Extract the [X, Y] coordinate from the center of the cell holding the provided text.  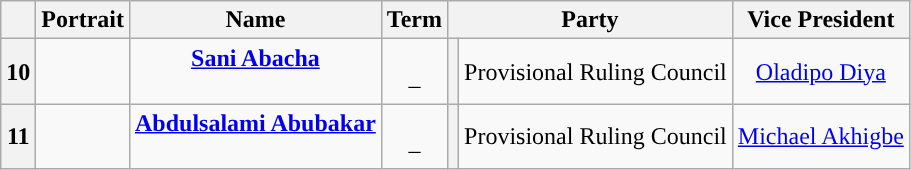
Michael Akhigbe [820, 136]
Term [414, 20]
Oladipo Diya [820, 72]
Abdulsalami Abubakar [255, 136]
Sani Abacha [255, 72]
11 [18, 136]
Portrait [83, 20]
10 [18, 72]
Party [590, 20]
Name [255, 20]
Vice President [820, 20]
